Search for the cell housing the specified text and yield its (X, Y) center coordinate. 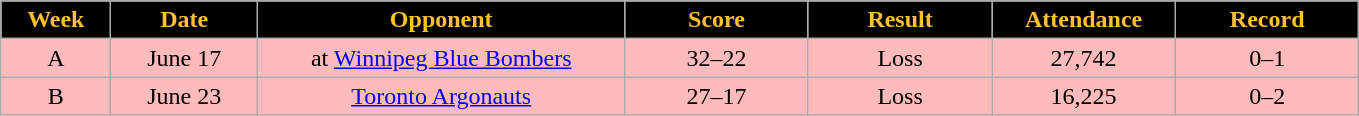
Date (184, 20)
Attendance (1084, 20)
27–17 (717, 96)
0–2 (1267, 96)
Week (56, 20)
32–22 (717, 58)
June 17 (184, 58)
Toronto Argonauts (442, 96)
Score (717, 20)
Result (900, 20)
Opponent (442, 20)
Record (1267, 20)
0–1 (1267, 58)
27,742 (1084, 58)
16,225 (1084, 96)
at Winnipeg Blue Bombers (442, 58)
B (56, 96)
A (56, 58)
June 23 (184, 96)
